Scan for the cell matching the given text and deliver its [x, y] coordinate at center. 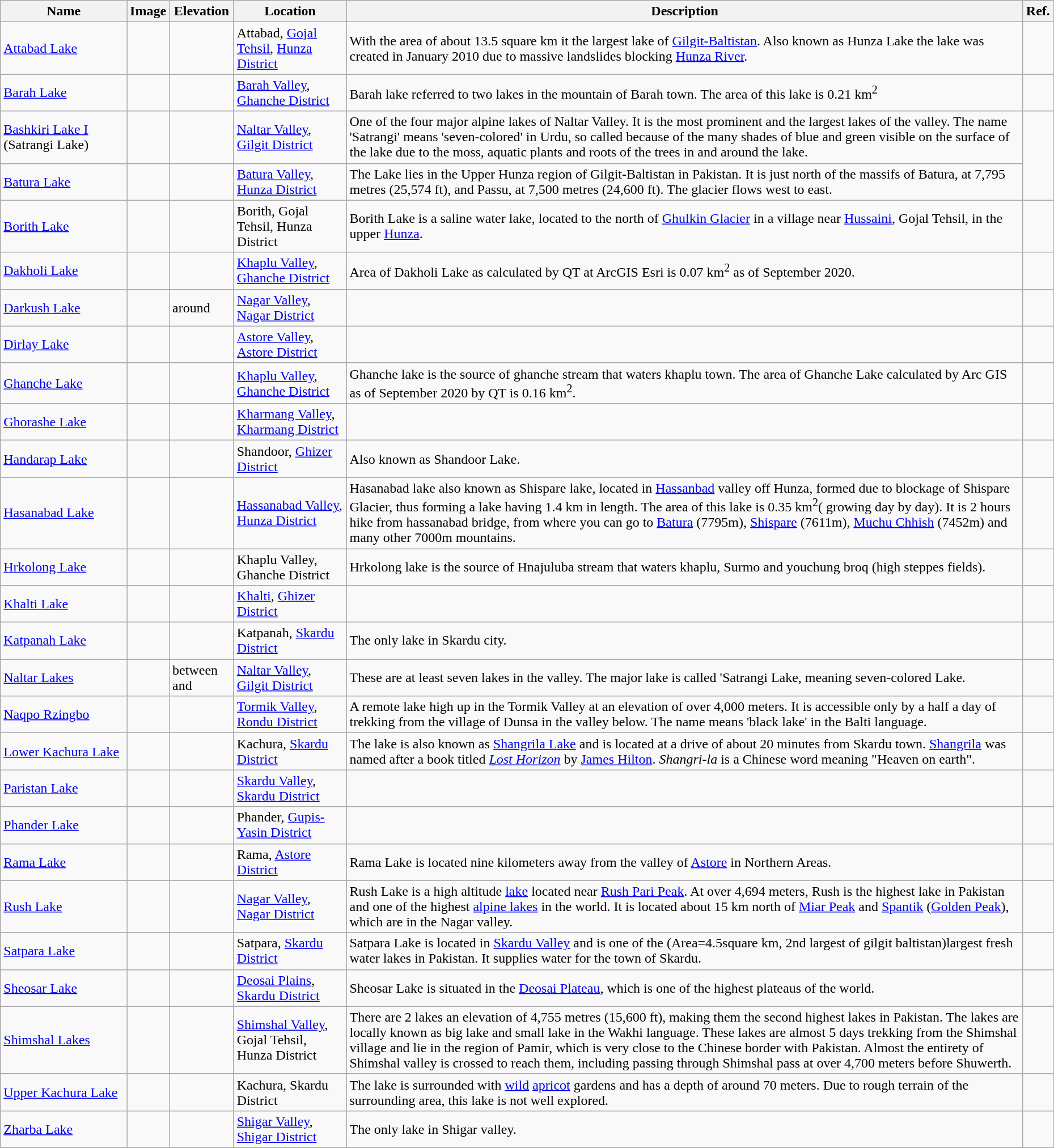
Borith Lake is a saline water lake, located to the north of Ghulkin Glacier in a village near Hussaini, Gojal Tehsil, in the upper Hunza. [685, 226]
Ref. [1038, 11]
Hrkolong Lake [64, 567]
Sheosar Lake [64, 988]
Ghanche Lake [64, 383]
Also known as Shandoor Lake. [685, 459]
Khalti Lake [64, 604]
Phander, Gupis-Yasin District [290, 825]
Batura Lake [64, 181]
The only lake in Shigar valley. [685, 1129]
Rush Lake [64, 906]
Sheosar Lake is situated in the Deosai Plateau, which is one of the highest plateaus of the world. [685, 988]
Image [149, 11]
Batura Valley, Hunza District [290, 181]
Tormik Valley, Rondu District [290, 714]
Hrkolong lake is the source of Hnajuluba stream that waters khaplu, Surmo and youchung broq (high steppes fields). [685, 567]
Borith, Gojal Tehsil, Hunza District [290, 226]
Name [64, 11]
Location [290, 11]
Shandoor, Ghizer District [290, 459]
Attabad, Gojal Tehsil, Hunza District [290, 48]
Deosai Plains, Skardu District [290, 988]
The only lake in Skardu city. [685, 641]
Lower Kachura Lake [64, 752]
These are at least seven lakes in the valley. The major lake is called 'Satrangi Lake, meaning seven-colored Lake. [685, 678]
Kharmang Valley, Kharmang District [290, 422]
Borith Lake [64, 226]
Rama, Astore District [290, 862]
Area of Dakholi Lake as calculated by QT at ArcGIS Esri is 0.07 km2 as of September 2020. [685, 271]
Barah Valley, Ghanche District [290, 93]
Paristan Lake [64, 788]
Satpara Lake [64, 951]
Khalti, Ghizer District [290, 604]
Elevation [202, 11]
Naqpo Rzingbo [64, 714]
Naltar Lakes [64, 678]
Rama Lake is located nine kilometers away from the valley of Astore in Northern Areas. [685, 862]
Barah lake referred to two lakes in the mountain of Barah town. The area of this lake is 0.21 km2 [685, 93]
Description [685, 11]
Hassanabad Valley, Hunza District [290, 513]
Ghorashe Lake [64, 422]
Upper Kachura Lake [64, 1092]
Darkush Lake [64, 307]
around [202, 307]
Barah Lake [64, 93]
Rama Lake [64, 862]
Bashkiri Lake I (Satrangi Lake) [64, 137]
Shimshal Valley, Gojal Tehsil, Hunza District [290, 1040]
Skardu Valley, Skardu District [290, 788]
Phander Lake [64, 825]
Zharba Lake [64, 1129]
Dakholi Lake [64, 271]
Katpanah, Skardu District [290, 641]
Hasanabad Lake [64, 513]
Katpanah Lake [64, 641]
between and [202, 678]
Astore Valley, Astore District [290, 345]
Dirlay Lake [64, 345]
Handarap Lake [64, 459]
Satpara, Skardu District [290, 951]
Shigar Valley, Shigar District [290, 1129]
Attabad Lake [64, 48]
Shimshal Lakes [64, 1040]
